From the cell containing the given text, extract its center point as [X, Y] coordinate. 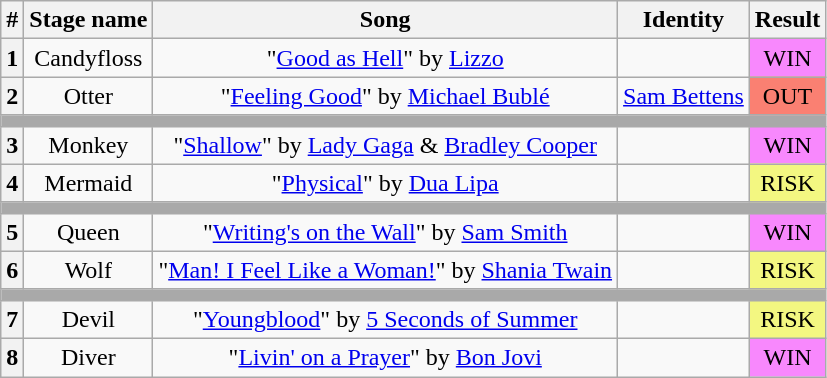
Stage name [88, 20]
"Man! I Feel Like a Woman!" by Shania Twain [386, 270]
6 [12, 270]
Sam Bettens [684, 96]
Queen [88, 232]
"Writing's on the Wall" by Sam Smith [386, 232]
Devil [88, 319]
Result [787, 20]
Monkey [88, 145]
3 [12, 145]
"Shallow" by Lady Gaga & Bradley Cooper [386, 145]
"Livin' on a Prayer" by Bon Jovi [386, 357]
8 [12, 357]
Mermaid [88, 183]
7 [12, 319]
Diver [88, 357]
4 [12, 183]
Song [386, 20]
Wolf [88, 270]
Otter [88, 96]
OUT [787, 96]
# [12, 20]
"Feeling Good" by Michael Bublé [386, 96]
5 [12, 232]
"Good as Hell" by Lizzo [386, 58]
"Physical" by Dua Lipa [386, 183]
Candyfloss [88, 58]
"Youngblood" by 5 Seconds of Summer [386, 319]
Identity [684, 20]
2 [12, 96]
1 [12, 58]
